Determine the (x, y) coordinate at the center of the cell enclosing the given text.  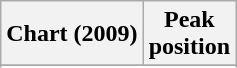
Chart (2009) (72, 34)
Peakposition (189, 34)
